Find where the given text appears and provide that cell's center as (x, y) coordinate. 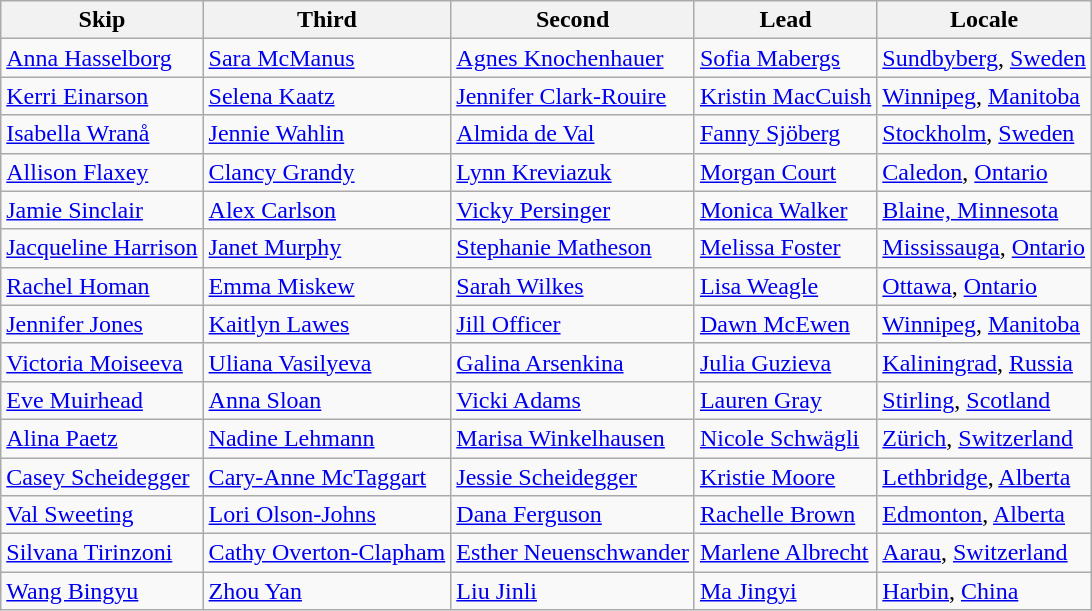
Kaliningrad, Russia (984, 362)
Clancy Grandy (327, 172)
Alina Paetz (102, 438)
Caledon, Ontario (984, 172)
Sarah Wilkes (573, 286)
Skip (102, 20)
Kerri Einarson (102, 96)
Stirling, Scotland (984, 400)
Anna Hasselborg (102, 58)
Marlene Albrecht (785, 553)
Vicki Adams (573, 400)
Aarau, Switzerland (984, 553)
Lori Olson-Johns (327, 515)
Lauren Gray (785, 400)
Zhou Yan (327, 591)
Sofia Mabergs (785, 58)
Ma Jingyi (785, 591)
Kaitlyn Lawes (327, 324)
Stockholm, Sweden (984, 134)
Isabella Wranå (102, 134)
Jessie Scheidegger (573, 477)
Galina Arsenkina (573, 362)
Rachelle Brown (785, 515)
Harbin, China (984, 591)
Nicole Schwägli (785, 438)
Jennifer Jones (102, 324)
Emma Miskew (327, 286)
Cathy Overton-Clapham (327, 553)
Nadine Lehmann (327, 438)
Monica Walker (785, 210)
Wang Bingyu (102, 591)
Victoria Moiseeva (102, 362)
Agnes Knochenhauer (573, 58)
Cary-Anne McTaggart (327, 477)
Edmonton, Alberta (984, 515)
Almida de Val (573, 134)
Second (573, 20)
Julia Guzieva (785, 362)
Blaine, Minnesota (984, 210)
Marisa Winkelhausen (573, 438)
Vicky Persinger (573, 210)
Jamie Sinclair (102, 210)
Mississauga, Ontario (984, 248)
Lead (785, 20)
Selena Kaatz (327, 96)
Dana Ferguson (573, 515)
Anna Sloan (327, 400)
Eve Muirhead (102, 400)
Dawn McEwen (785, 324)
Kristin MacCuish (785, 96)
Sara McManus (327, 58)
Alex Carlson (327, 210)
Fanny Sjöberg (785, 134)
Jacqueline Harrison (102, 248)
Morgan Court (785, 172)
Val Sweeting (102, 515)
Lisa Weagle (785, 286)
Sundbyberg, Sweden (984, 58)
Third (327, 20)
Liu Jinli (573, 591)
Ottawa, Ontario (984, 286)
Casey Scheidegger (102, 477)
Esther Neuenschwander (573, 553)
Lynn Kreviazuk (573, 172)
Jennifer Clark-Rouire (573, 96)
Lethbridge, Alberta (984, 477)
Kristie Moore (785, 477)
Janet Murphy (327, 248)
Zürich, Switzerland (984, 438)
Allison Flaxey (102, 172)
Stephanie Matheson (573, 248)
Silvana Tirinzoni (102, 553)
Melissa Foster (785, 248)
Rachel Homan (102, 286)
Jill Officer (573, 324)
Jennie Wahlin (327, 134)
Locale (984, 20)
Uliana Vasilyeva (327, 362)
